Locate the cell with the specified text and output its (x, y) center coordinate. 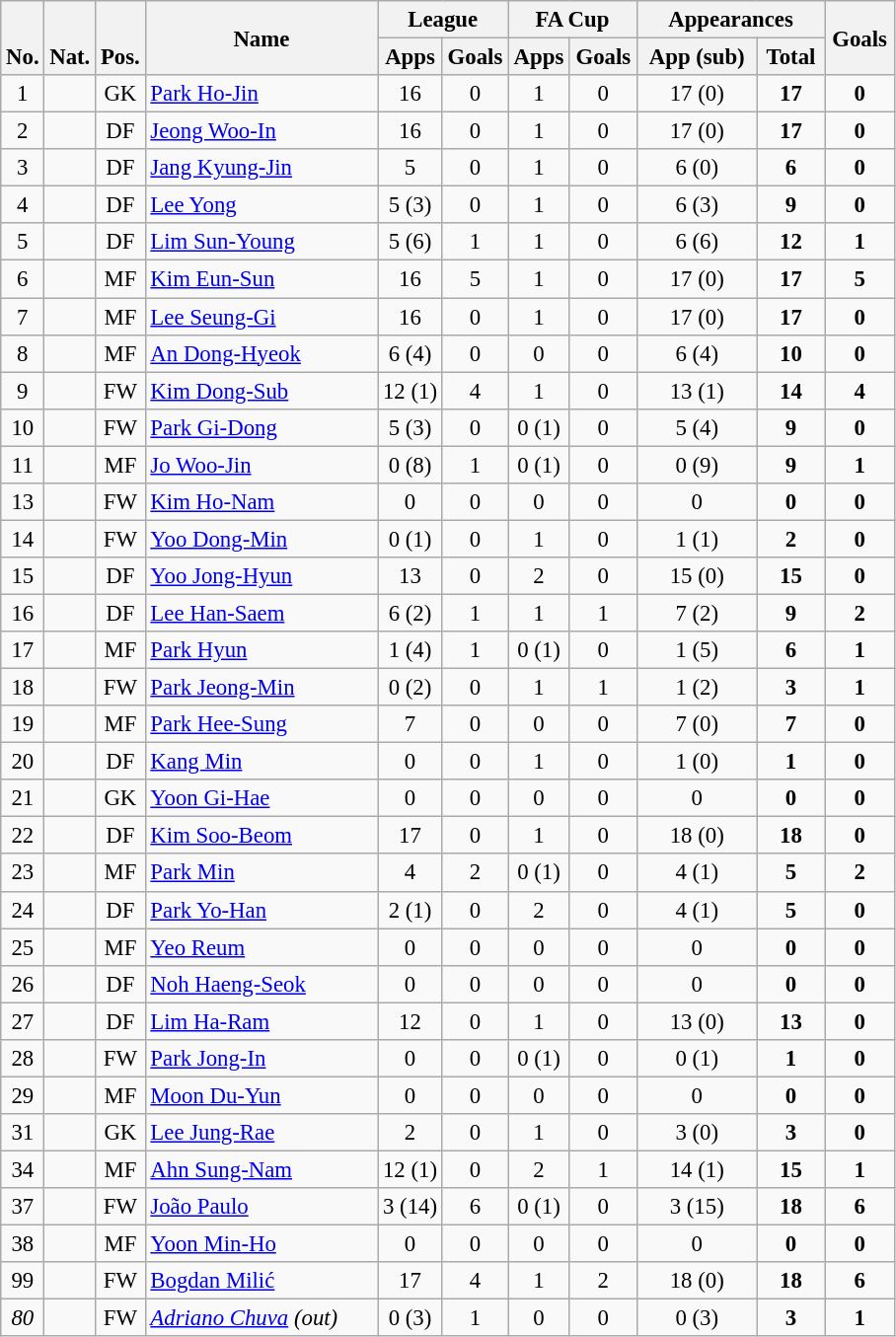
23 (23, 873)
37 (23, 1207)
FA Cup (572, 20)
Park Min (261, 873)
Total (791, 57)
Park Gi-Dong (261, 427)
Adriano Chuva (out) (261, 1318)
Lee Jung-Rae (261, 1133)
99 (23, 1281)
21 (23, 798)
Yoo Dong-Min (261, 539)
Lee Han-Saem (261, 613)
1 (5) (697, 650)
Jo Woo-Jin (261, 465)
Kim Dong-Sub (261, 391)
2 (1) (411, 910)
20 (23, 762)
Moon Du-Yun (261, 1095)
15 (0) (697, 576)
1 (1) (697, 539)
Kim Soo-Beom (261, 836)
38 (23, 1244)
Yeo Reum (261, 947)
Lee Yong (261, 205)
Park Jeong-Min (261, 688)
No. (23, 37)
34 (23, 1169)
An Dong-Hyeok (261, 353)
Kang Min (261, 762)
14 (1) (697, 1169)
80 (23, 1318)
Appearances (730, 20)
Lim Sun-Young (261, 242)
3 (15) (697, 1207)
Park Ho-Jin (261, 94)
Bogdan Milić (261, 1281)
Lee Seung-Gi (261, 317)
1 (0) (697, 762)
22 (23, 836)
League (443, 20)
Nat. (70, 37)
25 (23, 947)
Park Yo-Han (261, 910)
3 (14) (411, 1207)
Park Hyun (261, 650)
31 (23, 1133)
3 (0) (697, 1133)
8 (23, 353)
7 (2) (697, 613)
João Paulo (261, 1207)
13 (0) (697, 1021)
5 (6) (411, 242)
0 (8) (411, 465)
Yoon Gi-Hae (261, 798)
11 (23, 465)
19 (23, 724)
7 (0) (697, 724)
6 (0) (697, 168)
Kim Ho-Nam (261, 502)
1 (4) (411, 650)
Noh Haeng-Seok (261, 984)
Ahn Sung-Nam (261, 1169)
Name (261, 37)
Park Jong-In (261, 1059)
29 (23, 1095)
Jang Kyung-Jin (261, 168)
Park Hee-Sung (261, 724)
0 (2) (411, 688)
1 (2) (697, 688)
5 (4) (697, 427)
6 (3) (697, 205)
26 (23, 984)
6 (2) (411, 613)
Yoo Jong-Hyun (261, 576)
Jeong Woo-In (261, 131)
Kim Eun-Sun (261, 279)
Yoon Min-Ho (261, 1244)
0 (9) (697, 465)
24 (23, 910)
6 (6) (697, 242)
27 (23, 1021)
Pos. (120, 37)
13 (1) (697, 391)
Lim Ha-Ram (261, 1021)
App (sub) (697, 57)
28 (23, 1059)
